For the text-containing cell, return its midpoint in [X, Y] coordinate format. 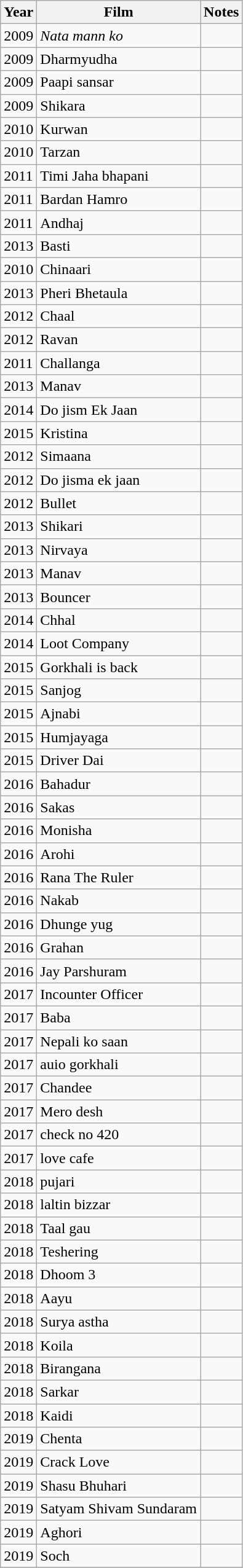
Chandee [119, 1088]
Kristina [119, 433]
Chinaari [119, 269]
Crack Love [119, 1462]
Kurwan [119, 129]
Year [18, 12]
Simaana [119, 457]
Bardan Hamro [119, 199]
Birangana [119, 1368]
Paapi sansar [119, 82]
Challanga [119, 363]
Dharmyudha [119, 59]
Chhal [119, 620]
Do jism Ek Jaan [119, 410]
Film [119, 12]
Soch [119, 1556]
Taal gau [119, 1228]
Arohi [119, 854]
Koila [119, 1345]
Andhaj [119, 222]
pujari [119, 1182]
Gorkhali is back [119, 667]
Baba [119, 1017]
Humjayaga [119, 737]
Aghori [119, 1532]
Mero desh [119, 1111]
love cafe [119, 1158]
Ravan [119, 340]
Teshering [119, 1252]
Surya astha [119, 1322]
Nakab [119, 901]
Tarzan [119, 152]
Nata mann ko [119, 36]
Kaidi [119, 1415]
Bouncer [119, 597]
Loot Company [119, 643]
Shikari [119, 527]
Grahan [119, 947]
Incounter Officer [119, 994]
Jay Parshuram [119, 971]
check no 420 [119, 1135]
Chaal [119, 316]
Aayu [119, 1298]
Sanjog [119, 691]
Shasu Bhuhari [119, 1486]
Ajnabi [119, 714]
Dhoom 3 [119, 1275]
Do jisma ek jaan [119, 480]
laltin bizzar [119, 1205]
Rana The Ruler [119, 877]
Basti [119, 246]
Driver Dai [119, 761]
Pheri Bhetaula [119, 293]
Nepali ko saan [119, 1041]
Bullet [119, 503]
Notes [221, 12]
Nirvaya [119, 550]
Sakas [119, 807]
Monisha [119, 831]
Timi Jaha bhapani [119, 176]
Dhunge yug [119, 924]
Satyam Shivam Sundaram [119, 1509]
Sarkar [119, 1392]
auio gorkhali [119, 1065]
Chenta [119, 1439]
Bahadur [119, 784]
Shikara [119, 106]
